Identify which cell holds the provided text, then report its (X, Y) central coordinate. 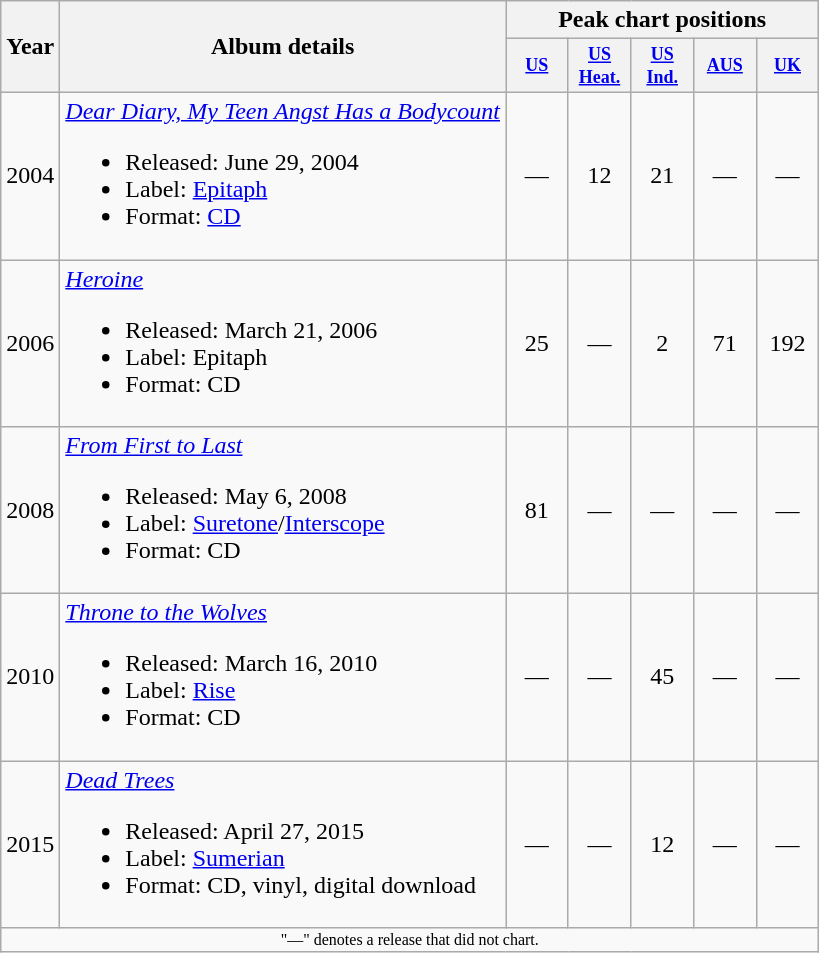
45 (662, 678)
Dear Diary, My Teen Angst Has a BodycountReleased: June 29, 2004Label: EpitaphFormat: CD (283, 176)
81 (538, 510)
HeroineReleased: March 21, 2006Label: EpitaphFormat: CD (283, 344)
Dead TreesReleased: April 27, 2015Label: SumerianFormat: CD, vinyl, digital download (283, 844)
192 (788, 344)
2004 (30, 176)
US (538, 66)
25 (538, 344)
USHeat. (600, 66)
2010 (30, 678)
From First to LastReleased: May 6, 2008Label: Suretone/InterscopeFormat: CD (283, 510)
2 (662, 344)
2006 (30, 344)
Throne to the WolvesReleased: March 16, 2010Label: RiseFormat: CD (283, 678)
Album details (283, 47)
Peak chart positions (662, 20)
"—" denotes a release that did not chart. (410, 940)
AUS (726, 66)
71 (726, 344)
Year (30, 47)
2015 (30, 844)
USInd. (662, 66)
UK (788, 66)
2008 (30, 510)
21 (662, 176)
